Output the [X, Y] coordinate of the center of the cell containing the given text.  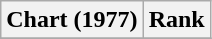
Chart (1977) [72, 20]
Rank [176, 20]
